Extract the (x, y) coordinate from the center of the cell holding the provided text.  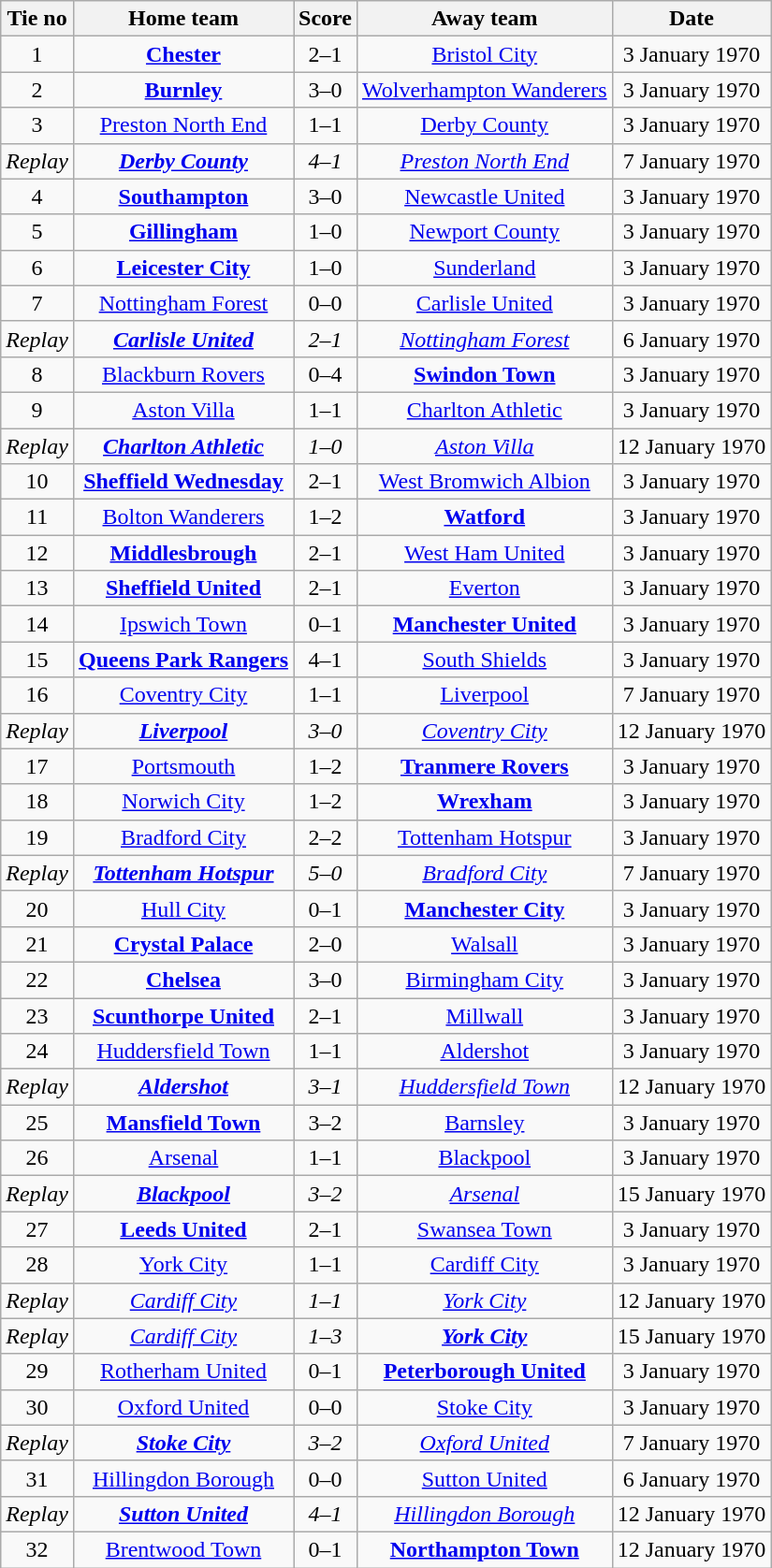
West Ham United (485, 553)
Rotherham United (183, 1372)
Wolverhampton Wanderers (485, 90)
26 (37, 1158)
20 (37, 908)
19 (37, 837)
Millwall (485, 1015)
Southampton (183, 196)
Sheffield Wednesday (183, 482)
1 (37, 54)
29 (37, 1372)
Bolton Wanderers (183, 517)
21 (37, 944)
Home team (183, 19)
South Shields (485, 660)
3 (37, 125)
Chelsea (183, 980)
Everton (485, 588)
Mansfield Town (183, 1123)
27 (37, 1229)
17 (37, 766)
6 (37, 268)
Scunthorpe United (183, 1015)
Portsmouth (183, 766)
14 (37, 624)
25 (37, 1123)
30 (37, 1407)
Chester (183, 54)
Swansea Town (485, 1229)
22 (37, 980)
0–4 (326, 374)
23 (37, 1015)
2–0 (326, 944)
Sheffield United (183, 588)
Sunderland (485, 268)
Watford (485, 517)
Queens Park Rangers (183, 660)
Peterborough United (485, 1372)
Wrexham (485, 802)
Away team (485, 19)
11 (37, 517)
2 (37, 90)
Blackburn Rovers (183, 374)
Middlesbrough (183, 553)
Leicester City (183, 268)
Manchester City (485, 908)
5–0 (326, 873)
Tranmere Rovers (485, 766)
24 (37, 1052)
West Bromwich Albion (485, 482)
4 (37, 196)
5 (37, 232)
Date (692, 19)
32 (37, 1549)
Birmingham City (485, 980)
Northampton Town (485, 1549)
Swindon Town (485, 374)
16 (37, 695)
Crystal Palace (183, 944)
2–2 (326, 837)
18 (37, 802)
Ipswich Town (183, 624)
12 (37, 553)
7 (37, 303)
Norwich City (183, 802)
15 (37, 660)
Leeds United (183, 1229)
31 (37, 1478)
Score (326, 19)
3–1 (326, 1087)
1–3 (326, 1336)
Newcastle United (485, 196)
13 (37, 588)
Manchester United (485, 624)
Gillingham (183, 232)
Tie no (37, 19)
Newport County (485, 232)
Burnley (183, 90)
9 (37, 410)
10 (37, 482)
Hull City (183, 908)
Walsall (485, 944)
8 (37, 374)
Bristol City (485, 54)
Barnsley (485, 1123)
Brentwood Town (183, 1549)
28 (37, 1265)
